Detect which cell encompasses the target text, then output its [x, y] center coordinate. 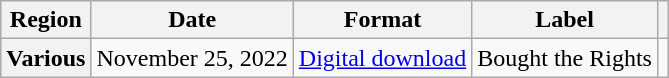
Label [565, 20]
Digital download [382, 58]
Various [46, 58]
Format [382, 20]
Date [192, 20]
November 25, 2022 [192, 58]
Bought the Rights [565, 58]
Region [46, 20]
